Locate the cell with the specified text and output its [x, y] center coordinate. 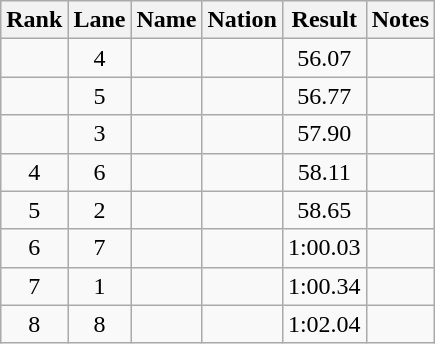
56.07 [324, 58]
Result [324, 20]
3 [100, 134]
1:02.04 [324, 324]
Nation [242, 20]
Rank [34, 20]
Name [166, 20]
58.65 [324, 210]
1:00.34 [324, 286]
Lane [100, 20]
1:00.03 [324, 248]
1 [100, 286]
Notes [400, 20]
2 [100, 210]
58.11 [324, 172]
56.77 [324, 96]
57.90 [324, 134]
